Find where the given text appears and provide that cell's center as [X, Y] coordinate. 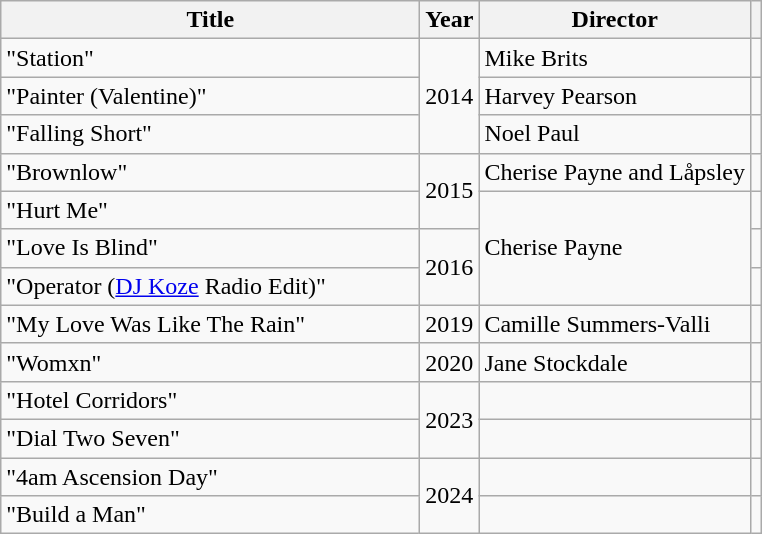
2019 [450, 324]
2020 [450, 362]
2015 [450, 191]
Jane Stockdale [615, 362]
Year [450, 20]
"Hurt Me" [210, 210]
"Station" [210, 58]
Director [615, 20]
"Womxn" [210, 362]
Mike Brits [615, 58]
2014 [450, 96]
Cherise Payne and Låpsley [615, 172]
Cherise Payne [615, 248]
Noel Paul [615, 134]
2023 [450, 419]
"Dial Two Seven" [210, 438]
"Build a Man" [210, 515]
2024 [450, 496]
"Brownlow" [210, 172]
"4am Ascension Day" [210, 477]
"Operator (DJ Koze Radio Edit)" [210, 286]
"Painter (Valentine)" [210, 96]
"Hotel Corridors" [210, 400]
Harvey Pearson [615, 96]
Title [210, 20]
"Falling Short" [210, 134]
"Love Is Blind" [210, 248]
"My Love Was Like The Rain" [210, 324]
Camille Summers-Valli [615, 324]
2016 [450, 267]
